Identify which cell holds the provided text, then report its (x, y) central coordinate. 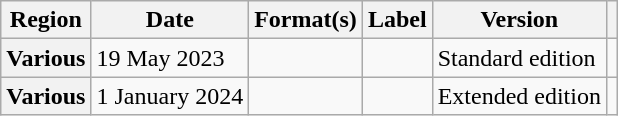
19 May 2023 (170, 58)
Date (170, 20)
Format(s) (306, 20)
Version (519, 20)
Region (46, 20)
1 January 2024 (170, 96)
Label (397, 20)
Standard edition (519, 58)
Extended edition (519, 96)
